From the cell containing the given text, extract its center point as [X, Y] coordinate. 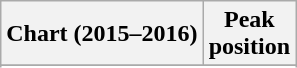
Chart (2015–2016) [102, 34]
Peakposition [249, 34]
